Provide the [x, y] coordinate of the cell's center where the given text is located.  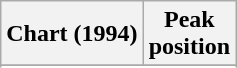
Chart (1994) [72, 34]
Peakposition [189, 34]
